Provide the [X, Y] coordinate of the cell's center where the given text is located.  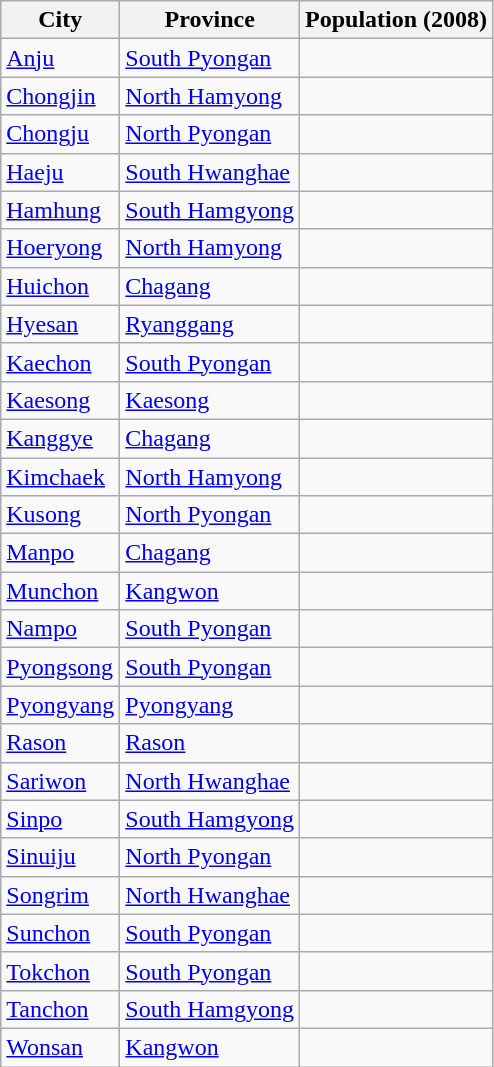
Haeju [60, 172]
Chongju [60, 134]
Hyesan [60, 324]
Sinpo [60, 819]
Pyongsong [60, 667]
Manpo [60, 553]
Population (2008) [396, 20]
Songrim [60, 895]
Hoeryong [60, 248]
City [60, 20]
Anju [60, 58]
Sunchon [60, 933]
Wonsan [60, 1047]
Tanchon [60, 1009]
Kusong [60, 515]
Sinuiju [60, 857]
Kimchaek [60, 477]
Munchon [60, 591]
Huichon [60, 286]
South Hwanghae [210, 172]
Kaechon [60, 362]
Chongjin [60, 96]
Sariwon [60, 781]
Hamhung [60, 210]
Tokchon [60, 971]
Nampo [60, 629]
Kanggye [60, 438]
Ryanggang [210, 324]
Province [210, 20]
